Identify which cell holds the provided text, then report its [X, Y] central coordinate. 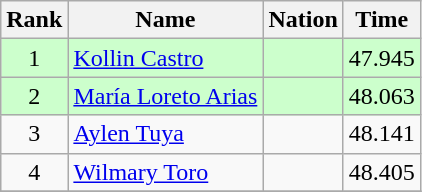
48.141 [382, 134]
Nation [303, 20]
47.945 [382, 58]
Kollin Castro [166, 58]
48.405 [382, 172]
4 [34, 172]
Rank [34, 20]
2 [34, 96]
Time [382, 20]
Aylen Tuya [166, 134]
María Loreto Arias [166, 96]
48.063 [382, 96]
Wilmary Toro [166, 172]
1 [34, 58]
Name [166, 20]
3 [34, 134]
